Determine the [x, y] coordinate at the center of the cell enclosing the given text.  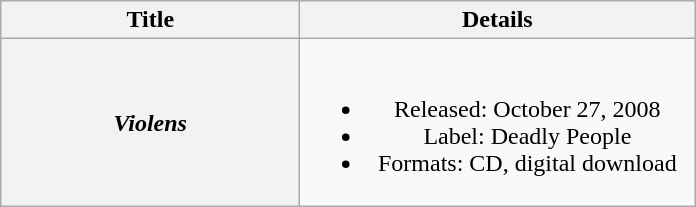
Violens [150, 122]
Details [498, 20]
Released: October 27, 2008Label: Deadly PeopleFormats: CD, digital download [498, 122]
Title [150, 20]
